Return the (x, y) coordinate for the center point of the cell that contains the specified text.  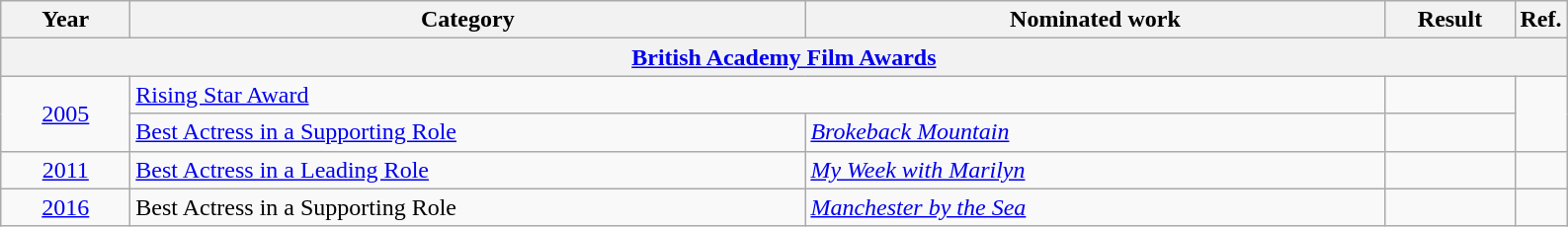
Best Actress in a Leading Role (468, 170)
Rising Star Award (758, 95)
Brokeback Mountain (1095, 132)
Manchester by the Sea (1095, 207)
Year (65, 20)
Category (468, 20)
Result (1450, 20)
Ref. (1541, 20)
Nominated work (1095, 20)
2016 (65, 207)
My Week with Marilyn (1095, 170)
2011 (65, 170)
British Academy Film Awards (784, 57)
2005 (65, 113)
